Return (X, Y) of the center of cell containing provided text 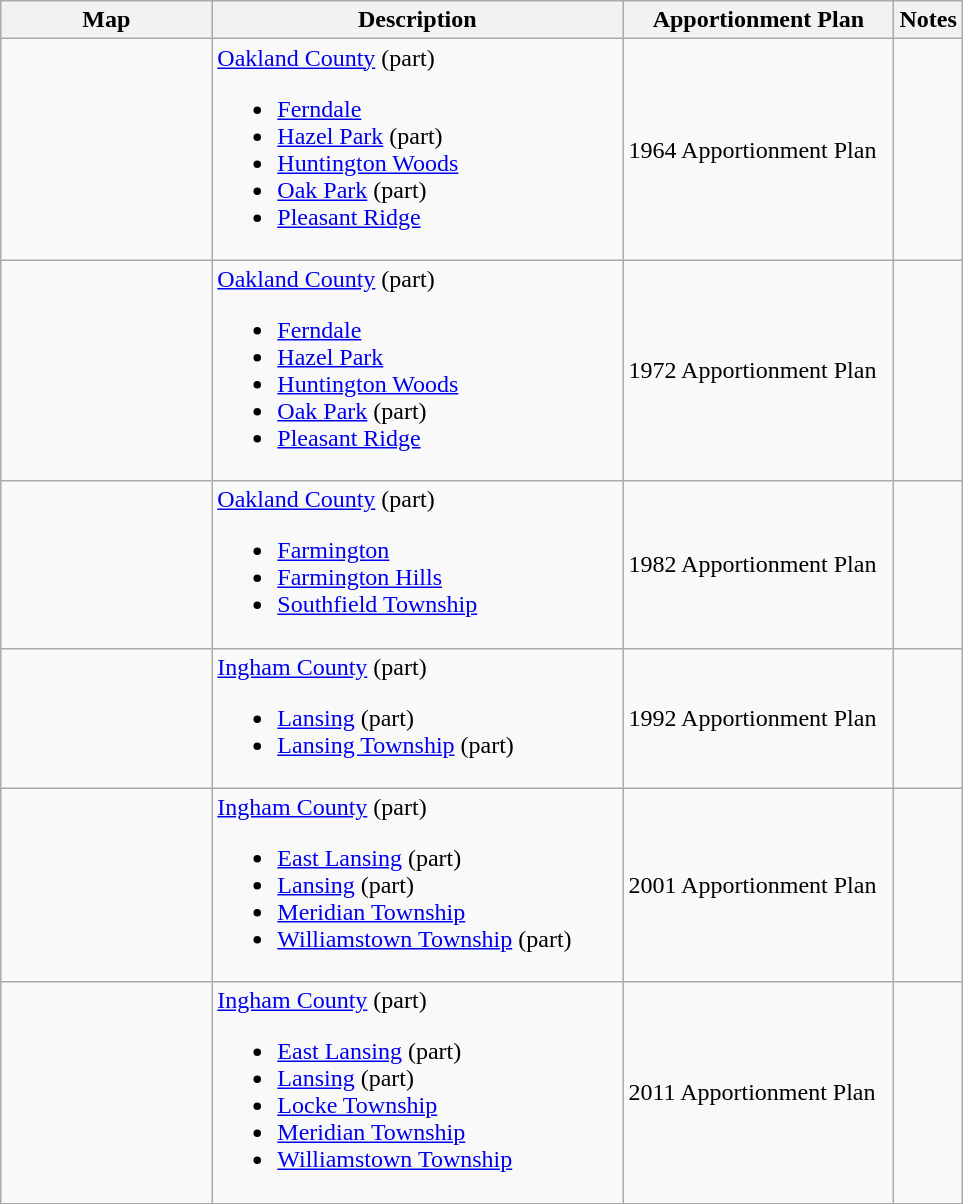
Ingham County (part)East Lansing (part)Lansing (part)Meridian TownshipWilliamstown Township (part) (418, 885)
Ingham County (part)East Lansing (part)Lansing (part)Locke TownshipMeridian TownshipWilliamstown Township (418, 1092)
1982 Apportionment Plan (758, 564)
2001 Apportionment Plan (758, 885)
Ingham County (part)Lansing (part)Lansing Township (part) (418, 718)
1972 Apportionment Plan (758, 370)
Oakland County (part)FerndaleHazel ParkHuntington WoodsOak Park (part)Pleasant Ridge (418, 370)
Oakland County (part)FerndaleHazel Park (part)Huntington WoodsOak Park (part)Pleasant Ridge (418, 150)
2011 Apportionment Plan (758, 1092)
Apportionment Plan (758, 20)
Oakland County (part)FarmingtonFarmington HillsSouthfield Township (418, 564)
1992 Apportionment Plan (758, 718)
Map (106, 20)
Description (418, 20)
Notes (928, 20)
1964 Apportionment Plan (758, 150)
